Return (x, y) of the center of cell containing provided text 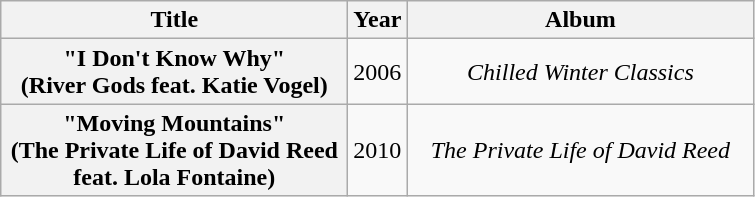
Chilled Winter Classics (580, 72)
Year (378, 20)
Album (580, 20)
2006 (378, 72)
The Private Life of David Reed (580, 150)
Title (174, 20)
"I Don't Know Why"(River Gods feat. Katie Vogel) (174, 72)
2010 (378, 150)
"Moving Mountains"(The Private Life of David Reed feat. Lola Fontaine) (174, 150)
